Scan for the cell matching the given text and deliver its [x, y] coordinate at center. 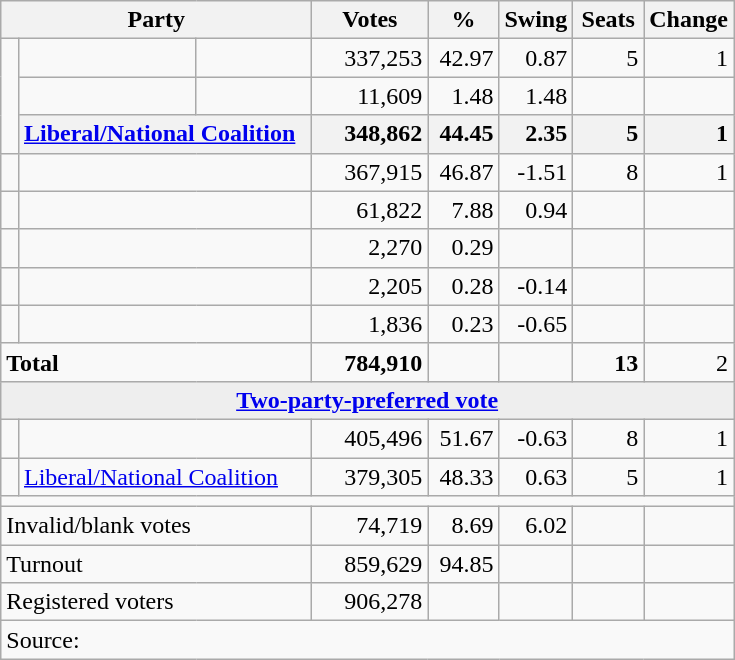
859,629 [370, 564]
405,496 [370, 438]
0.63 [536, 477]
Change [689, 20]
906,278 [370, 602]
-0.14 [536, 286]
% [464, 20]
74,719 [370, 526]
Swing [536, 20]
8.69 [464, 526]
0.87 [536, 58]
784,910 [370, 362]
2,205 [370, 286]
Invalid/blank votes [156, 526]
-0.63 [536, 438]
2 [689, 362]
1,836 [370, 324]
0.94 [536, 210]
Seats [608, 20]
13 [608, 362]
348,862 [370, 134]
379,305 [370, 477]
Turnout [156, 564]
6.02 [536, 526]
94.85 [464, 564]
0.23 [464, 324]
Party [156, 20]
337,253 [370, 58]
7.88 [464, 210]
2,270 [370, 248]
Source: [368, 640]
-0.65 [536, 324]
0.29 [464, 248]
61,822 [370, 210]
2.35 [536, 134]
367,915 [370, 172]
Two-party-preferred vote [368, 400]
Total [156, 362]
42.97 [464, 58]
11,609 [370, 96]
48.33 [464, 477]
0.28 [464, 286]
Registered voters [156, 602]
Votes [370, 20]
46.87 [464, 172]
51.67 [464, 438]
-1.51 [536, 172]
44.45 [464, 134]
